Find where the given text appears and provide that cell's center as (x, y) coordinate. 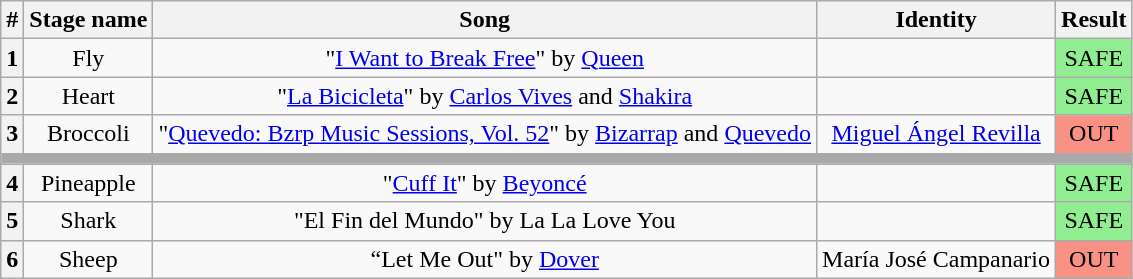
“Let Me Out" by Dover (485, 259)
Stage name (88, 20)
María José Campanario (936, 259)
"I Want to Break Free" by Queen (485, 58)
1 (12, 58)
Miguel Ángel Revilla (936, 134)
"Quevedo: Bzrp Music Sessions, Vol. 52" by Bizarrap and Quevedo (485, 134)
5 (12, 221)
2 (12, 96)
Shark (88, 221)
"Cuff It" by Beyoncé (485, 183)
Sheep (88, 259)
Fly (88, 58)
Broccoli (88, 134)
# (12, 20)
Identity (936, 20)
Heart (88, 96)
Song (485, 20)
4 (12, 183)
"La Bicicleta" by Carlos Vives and Shakira (485, 96)
Pineapple (88, 183)
Result (1094, 20)
6 (12, 259)
"El Fin del Mundo" by La La Love You (485, 221)
3 (12, 134)
